From the cell containing the given text, extract its center point as [X, Y] coordinate. 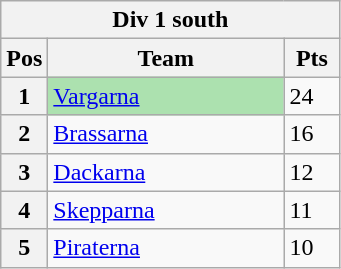
Div 1 south [170, 20]
11 [312, 210]
24 [312, 96]
Team [166, 58]
1 [24, 96]
16 [312, 134]
Pos [24, 58]
2 [24, 134]
Brassarna [166, 134]
5 [24, 248]
Skepparna [166, 210]
Piraterna [166, 248]
12 [312, 172]
Dackarna [166, 172]
10 [312, 248]
3 [24, 172]
Pts [312, 58]
Vargarna [166, 96]
4 [24, 210]
